Search for the cell housing the specified text and yield its [X, Y] center coordinate. 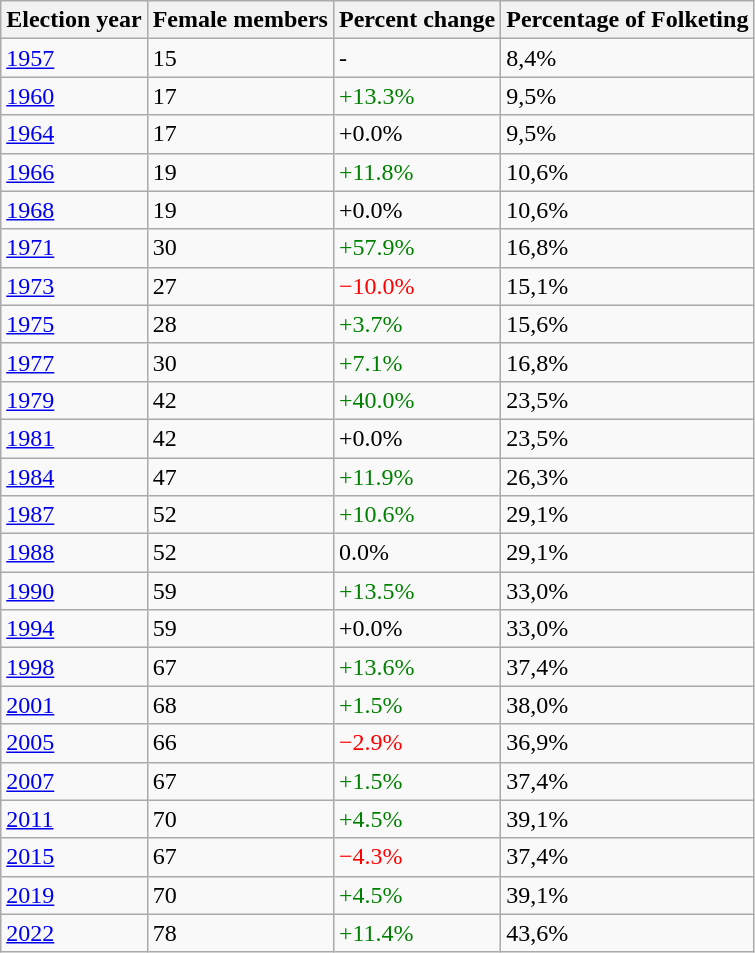
2015 [74, 857]
+40.0% [416, 400]
2005 [74, 743]
0.0% [416, 553]
+57.9% [416, 248]
1988 [74, 553]
26,3% [628, 477]
1987 [74, 515]
1964 [74, 134]
15 [240, 58]
+7.1% [416, 362]
+13.3% [416, 96]
1977 [74, 362]
+13.5% [416, 591]
1998 [74, 667]
1960 [74, 96]
1957 [74, 58]
2022 [74, 933]
1975 [74, 324]
2001 [74, 705]
2011 [74, 819]
1966 [74, 172]
+10.6% [416, 515]
1968 [74, 210]
68 [240, 705]
66 [240, 743]
2019 [74, 895]
Female members [240, 20]
1994 [74, 629]
28 [240, 324]
15,6% [628, 324]
47 [240, 477]
- [416, 58]
Percent change [416, 20]
Election year [74, 20]
36,9% [628, 743]
43,6% [628, 933]
Percentage of Folketing [628, 20]
2007 [74, 781]
8,4% [628, 58]
38,0% [628, 705]
−10.0% [416, 286]
+11.8% [416, 172]
1990 [74, 591]
+11.9% [416, 477]
78 [240, 933]
−4.3% [416, 857]
27 [240, 286]
+11.4% [416, 933]
1984 [74, 477]
+3.7% [416, 324]
15,1% [628, 286]
1973 [74, 286]
+13.6% [416, 667]
−2.9% [416, 743]
1981 [74, 438]
1979 [74, 400]
1971 [74, 248]
